Return (X, Y) of the center of cell containing provided text 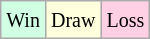
Win (24, 20)
Loss (126, 20)
Draw (72, 20)
